Find where the given text appears and provide that cell's center as (x, y) coordinate. 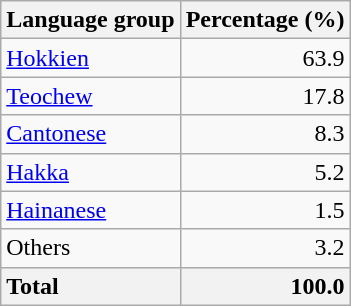
Hokkien (90, 58)
Hakka (90, 172)
8.3 (265, 134)
17.8 (265, 96)
Total (90, 286)
3.2 (265, 248)
Cantonese (90, 134)
100.0 (265, 286)
Others (90, 248)
Teochew (90, 96)
Percentage (%) (265, 20)
Hainanese (90, 210)
63.9 (265, 58)
Language group (90, 20)
5.2 (265, 172)
1.5 (265, 210)
